Provide the [x, y] coordinate of the cell's center where the given text is located.  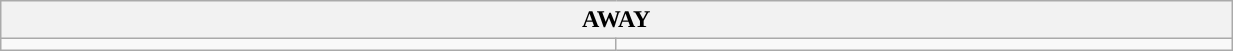
AWAY [616, 20]
